Detect which cell encompasses the target text, then output its [x, y] center coordinate. 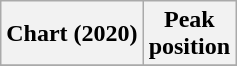
Chart (2020) [72, 34]
Peakposition [189, 34]
